Search for the cell housing the specified text and yield its (x, y) center coordinate. 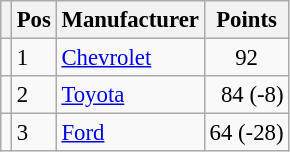
3 (34, 133)
Ford (130, 133)
64 (-28) (246, 133)
Chevrolet (130, 58)
1 (34, 58)
Points (246, 20)
92 (246, 58)
2 (34, 95)
84 (-8) (246, 95)
Manufacturer (130, 20)
Pos (34, 20)
Toyota (130, 95)
